Capture the cell that displays the provided text and extract its (x, y) central coordinate. 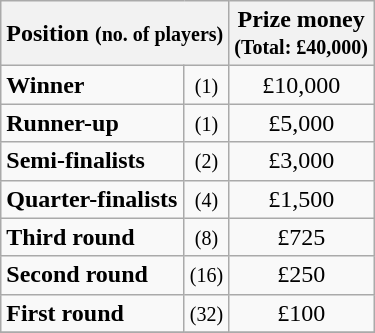
Semi-finalists (92, 161)
£100 (302, 313)
First round (92, 313)
£5,000 (302, 123)
(32) (206, 313)
£10,000 (302, 85)
£1,500 (302, 199)
(4) (206, 199)
Third round (92, 237)
Runner-up (92, 123)
(8) (206, 237)
Position (no. of players) (115, 34)
Prize money(Total: £40,000) (302, 34)
(16) (206, 275)
Winner (92, 85)
£250 (302, 275)
Second round (92, 275)
£725 (302, 237)
£3,000 (302, 161)
(2) (206, 161)
Quarter-finalists (92, 199)
